For the text-containing cell, return its midpoint in [x, y] coordinate format. 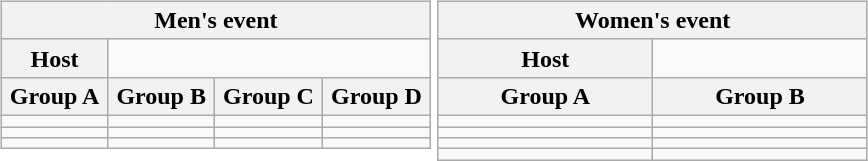
Group C [268, 96]
Men's event [216, 20]
Women's event [652, 20]
Group D [376, 96]
